Provide the (x, y) coordinate of the cell's center where the given text is located.  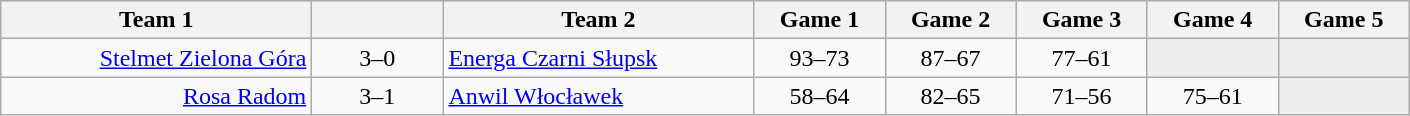
87–67 (950, 58)
Team 1 (156, 20)
Energa Czarni Słupsk (598, 58)
Stelmet Zielona Góra (156, 58)
3–0 (378, 58)
Game 5 (1344, 20)
93–73 (820, 58)
3–1 (378, 96)
75–61 (1212, 96)
Anwil Włocławek (598, 96)
Game 4 (1212, 20)
77–61 (1082, 58)
Game 2 (950, 20)
58–64 (820, 96)
82–65 (950, 96)
Game 1 (820, 20)
Game 3 (1082, 20)
Team 2 (598, 20)
Rosa Radom (156, 96)
71–56 (1082, 96)
